Detect which cell encompasses the target text, then output its [X, Y] center coordinate. 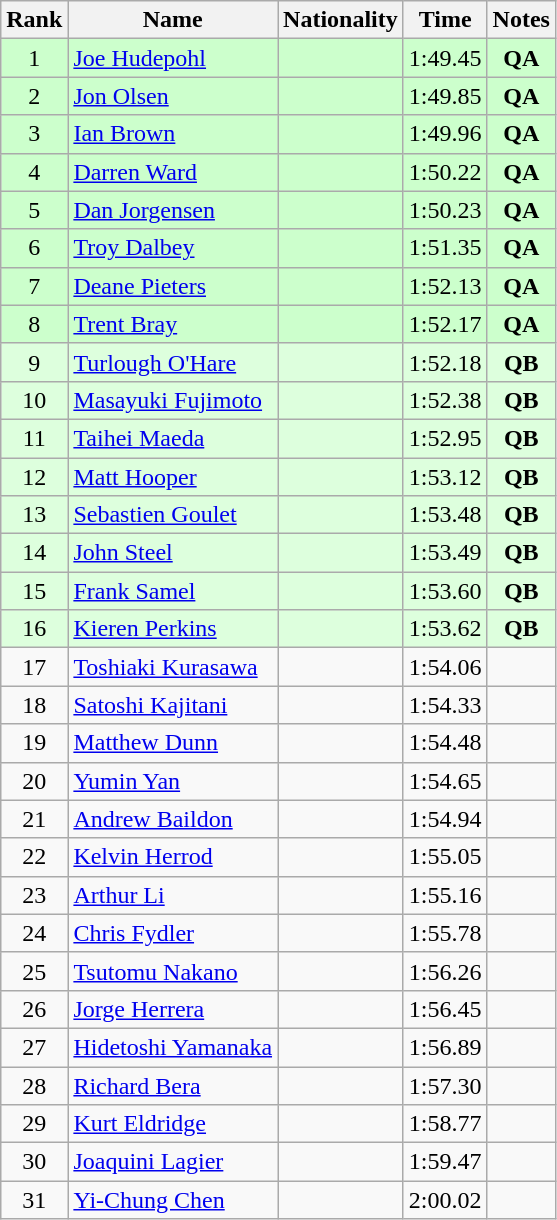
Frank Samel [173, 591]
1:53.60 [445, 591]
Kieren Perkins [173, 629]
Chris Fydler [173, 933]
Sebastien Goulet [173, 515]
7 [34, 286]
8 [34, 324]
Nationality [341, 20]
1:56.26 [445, 971]
22 [34, 857]
1:49.45 [445, 58]
31 [34, 1200]
1:55.78 [445, 933]
1:49.96 [445, 134]
Andrew Baildon [173, 819]
1:54.94 [445, 819]
1:59.47 [445, 1162]
1:50.23 [445, 210]
29 [34, 1124]
1:52.13 [445, 286]
Masayuki Fujimoto [173, 400]
2:00.02 [445, 1200]
Rank [34, 20]
2 [34, 96]
Yi-Chung Chen [173, 1200]
14 [34, 553]
1:53.49 [445, 553]
6 [34, 248]
Satoshi Kajitani [173, 705]
20 [34, 781]
1:52.38 [445, 400]
1:57.30 [445, 1085]
1:53.12 [445, 477]
1:56.89 [445, 1047]
18 [34, 705]
1:49.85 [445, 96]
1:52.95 [445, 438]
Tsutomu Nakano [173, 971]
24 [34, 933]
1:55.16 [445, 895]
1:52.17 [445, 324]
1:54.48 [445, 743]
Joe Hudepohl [173, 58]
1:55.05 [445, 857]
4 [34, 172]
1:52.18 [445, 362]
Turlough O'Hare [173, 362]
Troy Dalbey [173, 248]
Name [173, 20]
1:54.65 [445, 781]
27 [34, 1047]
Matthew Dunn [173, 743]
12 [34, 477]
5 [34, 210]
Dan Jorgensen [173, 210]
Deane Pieters [173, 286]
John Steel [173, 553]
Joaquini Lagier [173, 1162]
Jorge Herrera [173, 1009]
Ian Brown [173, 134]
1:58.77 [445, 1124]
1:56.45 [445, 1009]
3 [34, 134]
1 [34, 58]
Notes [521, 20]
Kelvin Herrod [173, 857]
11 [34, 438]
1:53.48 [445, 515]
30 [34, 1162]
26 [34, 1009]
Yumin Yan [173, 781]
Jon Olsen [173, 96]
15 [34, 591]
25 [34, 971]
19 [34, 743]
17 [34, 667]
Darren Ward [173, 172]
1:50.22 [445, 172]
Matt Hooper [173, 477]
1:54.33 [445, 705]
Richard Bera [173, 1085]
28 [34, 1085]
Time [445, 20]
Kurt Eldridge [173, 1124]
Arthur Li [173, 895]
Trent Bray [173, 324]
Hidetoshi Yamanaka [173, 1047]
10 [34, 400]
1:51.35 [445, 248]
23 [34, 895]
Toshiaki Kurasawa [173, 667]
16 [34, 629]
21 [34, 819]
13 [34, 515]
1:54.06 [445, 667]
9 [34, 362]
Taihei Maeda [173, 438]
1:53.62 [445, 629]
